Search for the cell housing the specified text and yield its [X, Y] center coordinate. 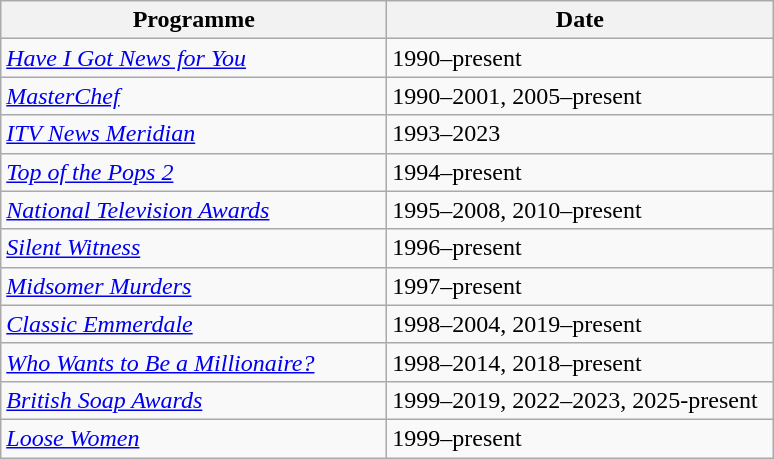
Date [580, 20]
1998–2014, 2018–present [580, 362]
1999–present [580, 438]
National Television Awards [194, 210]
Top of the Pops 2 [194, 172]
MasterChef [194, 96]
1990–2001, 2005–present [580, 96]
1993–2023 [580, 134]
1995–2008, 2010–present [580, 210]
1999–2019, 2022–2023, 2025-present [580, 400]
ITV News Meridian [194, 134]
Have I Got News for You [194, 58]
Who Wants to Be a Millionaire? [194, 362]
Midsomer Murders [194, 286]
British Soap Awards [194, 400]
Loose Women [194, 438]
Silent Witness [194, 248]
Classic Emmerdale [194, 324]
1990–present [580, 58]
1996–present [580, 248]
1998–2004, 2019–present [580, 324]
1994–present [580, 172]
1997–present [580, 286]
Programme [194, 20]
